Find where the given text appears and provide that cell's center as [x, y] coordinate. 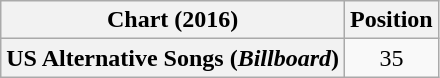
US Alternative Songs (Billboard) [173, 58]
35 [392, 58]
Chart (2016) [173, 20]
Position [392, 20]
